Identify which cell holds the provided text, then report its (x, y) central coordinate. 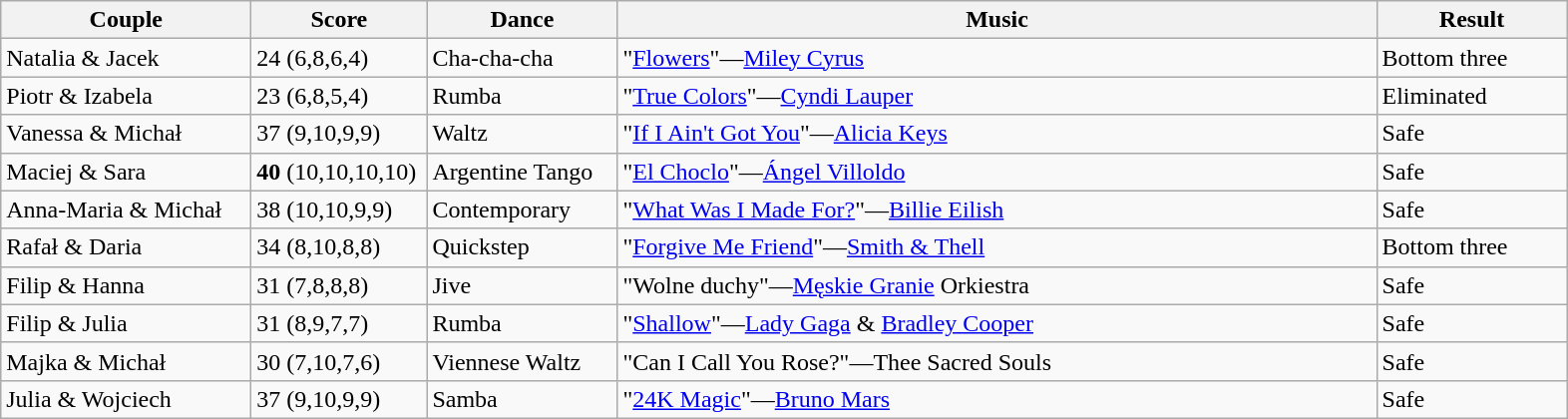
40 (10,10,10,10) (339, 172)
"If I Ain't Got You"—Alicia Keys (997, 134)
Jive (523, 285)
Result (1472, 20)
Samba (523, 399)
Natalia & Jacek (126, 58)
Vanessa & Michał (126, 134)
Cha-cha-cha (523, 58)
"True Colors"—Cyndi Lauper (997, 96)
"El Choclo"—Ángel Villoldo (997, 172)
Rafał & Daria (126, 247)
31 (7,8,8,8) (339, 285)
38 (10,10,9,9) (339, 209)
Quickstep (523, 247)
Anna-Maria & Michał (126, 209)
Eliminated (1472, 96)
Dance (523, 20)
Couple (126, 20)
"Shallow"—Lady Gaga & Bradley Cooper (997, 323)
Contemporary (523, 209)
Score (339, 20)
Majka & Michał (126, 361)
"Flowers"—Miley Cyrus (997, 58)
Filip & Hanna (126, 285)
"Wolne duchy"—Męskie Granie Orkiestra (997, 285)
Piotr & Izabela (126, 96)
34 (8,10,8,8) (339, 247)
"24K Magic"—Bruno Mars (997, 399)
Viennese Waltz (523, 361)
30 (7,10,7,6) (339, 361)
Music (997, 20)
24 (6,8,6,4) (339, 58)
Waltz (523, 134)
Maciej & Sara (126, 172)
"Forgive Me Friend"—Smith & Thell (997, 247)
31 (8,9,7,7) (339, 323)
Julia & Wojciech (126, 399)
"Can I Call You Rose?"—Thee Sacred Souls (997, 361)
Argentine Tango (523, 172)
Filip & Julia (126, 323)
"What Was I Made For?"—Billie Eilish (997, 209)
23 (6,8,5,4) (339, 96)
